Locate the cell with the specified text and output its (X, Y) center coordinate. 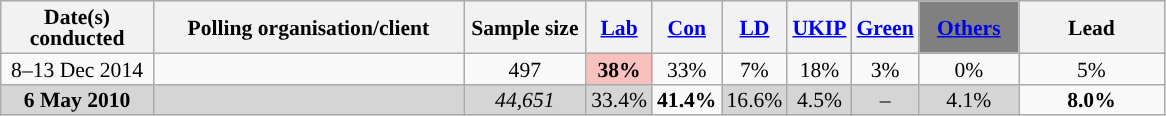
5% (1092, 68)
Con (686, 27)
– (884, 100)
0% (969, 68)
4.5% (819, 100)
18% (819, 68)
6 May 2010 (78, 100)
7% (755, 68)
33.4% (619, 100)
8–13 Dec 2014 (78, 68)
16.6% (755, 100)
38% (619, 68)
UKIP (819, 27)
Others (969, 27)
Polling organisation/client (308, 27)
Lab (619, 27)
33% (686, 68)
4.1% (969, 100)
Date(s)conducted (78, 27)
3% (884, 68)
44,651 (526, 100)
Sample size (526, 27)
41.4% (686, 100)
497 (526, 68)
LD (755, 27)
Green (884, 27)
Lead (1092, 27)
8.0% (1092, 100)
